Scan for the cell matching the given text and deliver its (x, y) coordinate at center. 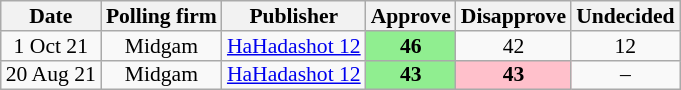
1 Oct 21 (51, 46)
Date (51, 16)
42 (514, 46)
Approve (411, 16)
46 (411, 46)
Disapprove (514, 16)
20 Aug 21 (51, 75)
12 (625, 46)
Undecided (625, 16)
Publisher (294, 16)
– (625, 75)
Polling firm (162, 16)
